Locate the cell with the specified text and output its (x, y) center coordinate. 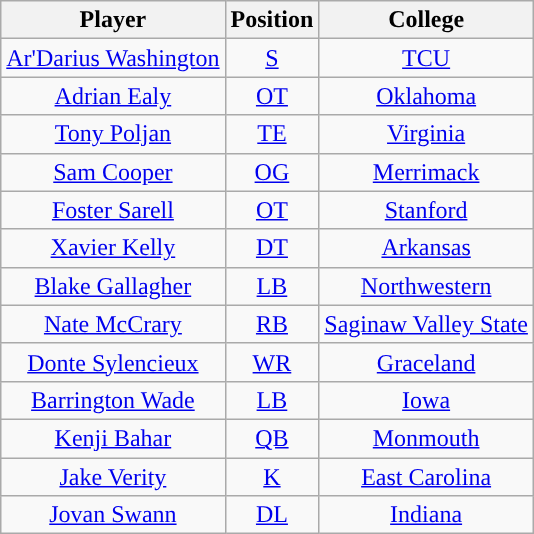
WR (272, 362)
Oklahoma (426, 96)
TE (272, 134)
Blake Gallagher (113, 286)
Indiana (426, 515)
Nate McCrary (113, 324)
Northwestern (426, 286)
DL (272, 515)
Kenji Bahar (113, 438)
DT (272, 248)
Donte Sylencieux (113, 362)
Jake Verity (113, 477)
Sam Cooper (113, 172)
TCU (426, 58)
RB (272, 324)
Merrimack (426, 172)
Tony Poljan (113, 134)
OG (272, 172)
QB (272, 438)
Foster Sarell (113, 210)
Jovan Swann (113, 515)
Barrington Wade (113, 400)
Iowa (426, 400)
S (272, 58)
Virginia (426, 134)
Adrian Ealy (113, 96)
Graceland (426, 362)
K (272, 477)
Saginaw Valley State (426, 324)
Monmouth (426, 438)
Stanford (426, 210)
Position (272, 20)
Player (113, 20)
Arkansas (426, 248)
Xavier Kelly (113, 248)
College (426, 20)
East Carolina (426, 477)
Ar'Darius Washington (113, 58)
